Detect which cell encompasses the target text, then output its [x, y] center coordinate. 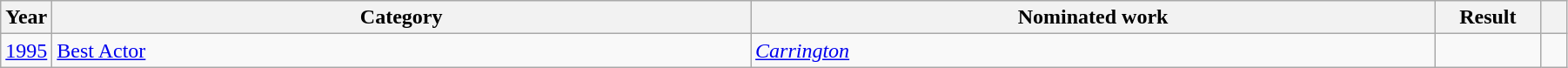
Nominated work [1093, 17]
Carrington [1093, 51]
Year [26, 17]
Best Actor [402, 51]
1995 [26, 51]
Category [402, 17]
Result [1488, 17]
